Capture the cell that displays the provided text and extract its [X, Y] central coordinate. 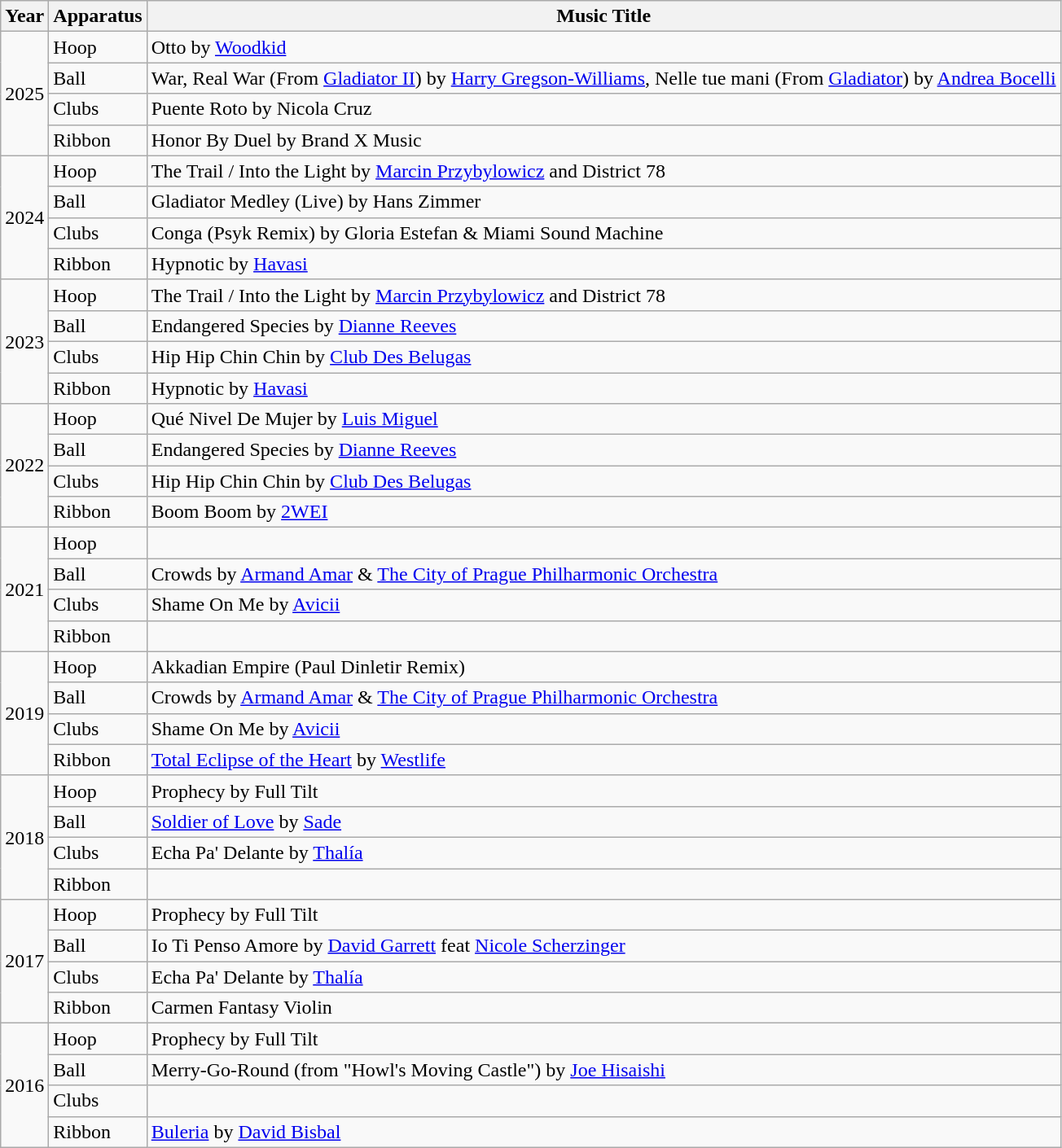
2019 [24, 713]
Total Eclipse of the Heart by Westlife [603, 760]
2023 [24, 341]
2017 [24, 962]
2025 [24, 94]
Puente Roto by Nicola Cruz [603, 109]
2021 [24, 589]
Akkadian Empire (Paul Dinletir Remix) [603, 667]
War, Real War (From Gladiator II) by Harry Gregson-Williams, Nelle tue mani (From Gladiator) by Andrea Bocelli [603, 78]
Honor By Duel by Brand X Music [603, 140]
Boom Boom by 2WEI [603, 512]
Merry-Go-Round (from "Howl's Moving Castle") by Joe Hisaishi [603, 1070]
Buleria by David Bisbal [603, 1132]
Soldier of Love by Sade [603, 822]
Gladiator Medley (Live) by Hans Zimmer [603, 202]
Music Title [603, 16]
2018 [24, 837]
Io Ti Penso Amore by David Garrett feat Nicole Scherzinger [603, 946]
2024 [24, 217]
2022 [24, 466]
Carmen Fantasy Violin [603, 1008]
Apparatus [98, 16]
Qué Nivel De Mujer by Luis Miguel [603, 419]
Year [24, 16]
2016 [24, 1085]
Otto by Woodkid [603, 47]
Conga (Psyk Remix) by Gloria Estefan & Miami Sound Machine [603, 233]
